Pinpoint the cell where the given text exists, returning its [X, Y] midpoint coordinate. 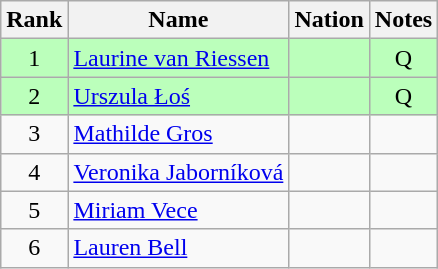
3 [34, 134]
Veronika Jaborníková [178, 172]
Lauren Bell [178, 248]
Laurine van Riessen [178, 58]
Rank [34, 20]
2 [34, 96]
Name [178, 20]
Nation [329, 20]
5 [34, 210]
Notes [403, 20]
1 [34, 58]
6 [34, 248]
Urszula Łoś [178, 96]
Miriam Vece [178, 210]
Mathilde Gros [178, 134]
4 [34, 172]
